Provide the [x, y] coordinate of the cell's center where the given text is located.  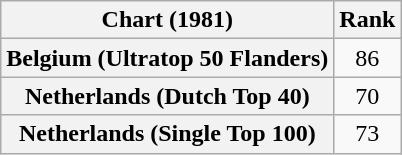
Belgium (Ultratop 50 Flanders) [168, 58]
Chart (1981) [168, 20]
Netherlands (Dutch Top 40) [168, 96]
70 [368, 96]
86 [368, 58]
Rank [368, 20]
Netherlands (Single Top 100) [168, 134]
73 [368, 134]
